Identify which cell holds the provided text, then report its (X, Y) central coordinate. 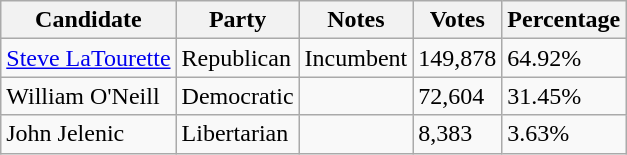
149,878 (458, 58)
William O'Neill (88, 96)
3.63% (564, 134)
Incumbent (356, 58)
Party (238, 20)
31.45% (564, 96)
Democratic (238, 96)
Notes (356, 20)
8,383 (458, 134)
Candidate (88, 20)
Republican (238, 58)
64.92% (564, 58)
John Jelenic (88, 134)
Percentage (564, 20)
Steve LaTourette (88, 58)
Votes (458, 20)
Libertarian (238, 134)
72,604 (458, 96)
